Search for the cell housing the specified text and yield its [x, y] center coordinate. 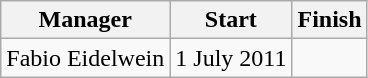
1 July 2011 [231, 58]
Start [231, 20]
Manager [86, 20]
Fabio Eidelwein [86, 58]
Finish [330, 20]
